Find where the given text appears and provide that cell's center as (X, Y) coordinate. 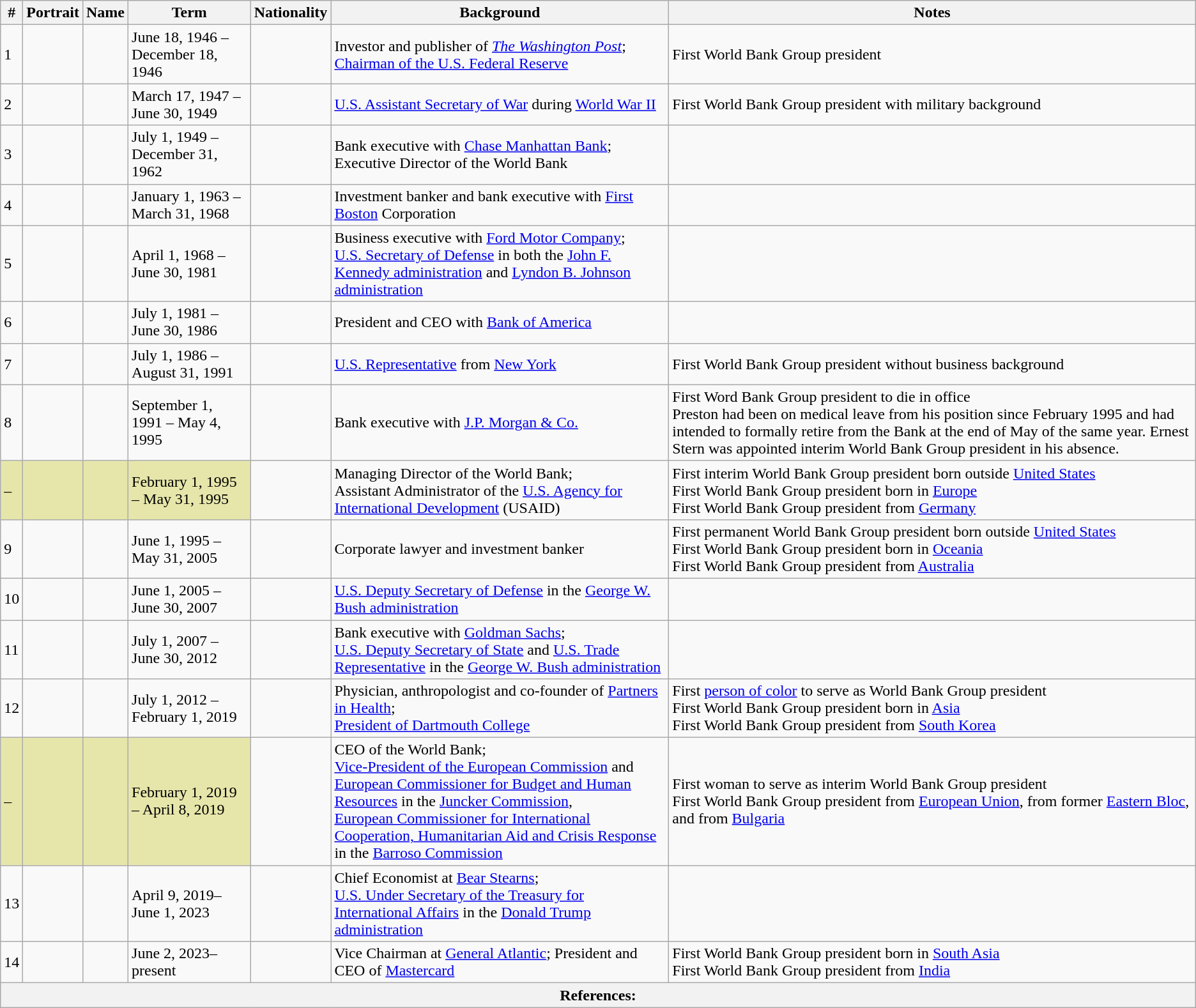
Managing Director of the World Bank; Assistant Administrator of the U.S. Agency for International Development (USAID) (500, 490)
14 (11, 962)
July 1, 1949 – December 31, 1962 (190, 155)
February 1, 1995 – May 31, 1995 (190, 490)
11 (11, 649)
Investor and publisher of The Washington Post; Chairman of the U.S. Federal Reserve (500, 54)
References: (598, 995)
July 1, 1981 – June 30, 1986 (190, 322)
First World Bank Group president with military background (932, 105)
Business executive with Ford Motor Company; U.S. Secretary of Defense in both the John F. Kennedy administration and Lyndon B. Johnson administration (500, 263)
June 1, 1995 – May 31, 2005 (190, 549)
10 (11, 599)
Vice Chairman at General Atlantic; President and CEO of Mastercard (500, 962)
First World Bank Group president (932, 54)
2 (11, 105)
13 (11, 903)
July 1, 2007 – June 30, 2012 (190, 649)
Notes (932, 13)
June 2, 2023–present (190, 962)
Bank executive with Goldman Sachs; U.S. Deputy Secretary of State and U.S. Trade Representative in the George W. Bush administration (500, 649)
July 1, 1986 – August 31, 1991 (190, 364)
Portrait (53, 13)
Physician, anthropologist and co-founder of Partners in Health; President of Dartmouth College (500, 708)
Nationality (291, 13)
April 1, 1968 – June 30, 1981 (190, 263)
# (11, 13)
6 (11, 322)
September 1, 1991 – May 4, 1995 (190, 423)
4 (11, 204)
12 (11, 708)
January 1, 1963 – March 31, 1968 (190, 204)
Chief Economist at Bear Stearns; U.S. Under Secretary of the Treasury for International Affairs in the Donald Trump administration (500, 903)
5 (11, 263)
Bank executive with Chase Manhattan Bank; Executive Director of the World Bank (500, 155)
7 (11, 364)
February 1, 2019 – April 8, 2019 (190, 802)
1 (11, 54)
July 1, 2012 – February 1, 2019 (190, 708)
Bank executive with J.P. Morgan & Co. (500, 423)
June 1, 2005 – June 30, 2007 (190, 599)
March 17, 1947 – June 30, 1949 (190, 105)
Corporate lawyer and investment banker (500, 549)
U.S. Assistant Secretary of War during World War II (500, 105)
April 9, 2019–June 1, 2023 (190, 903)
U.S. Deputy Secretary of Defense in the George W. Bush administration (500, 599)
First World Bank Group president born in South Asia First World Bank Group president from India (932, 962)
U.S. Representative from New York (500, 364)
9 (11, 549)
Background (500, 13)
8 (11, 423)
President and CEO with Bank of America (500, 322)
First World Bank Group president without business background (932, 364)
Name (105, 13)
3 (11, 155)
June 18, 1946 – December 18, 1946 (190, 54)
Investment banker and bank executive with First Boston Corporation (500, 204)
Term (190, 13)
